Find where the given text appears and provide that cell's center as [x, y] coordinate. 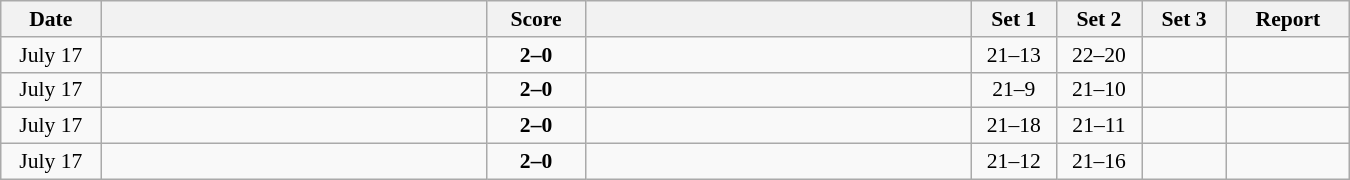
Date [51, 19]
Set 2 [1098, 19]
21–13 [1014, 55]
Score [536, 19]
22–20 [1098, 55]
Set 1 [1014, 19]
21–10 [1098, 90]
21–16 [1098, 162]
21–9 [1014, 90]
21–12 [1014, 162]
Report [1288, 19]
21–11 [1098, 126]
21–18 [1014, 126]
Set 3 [1184, 19]
